Find where the given text appears and provide that cell's center as (x, y) coordinate. 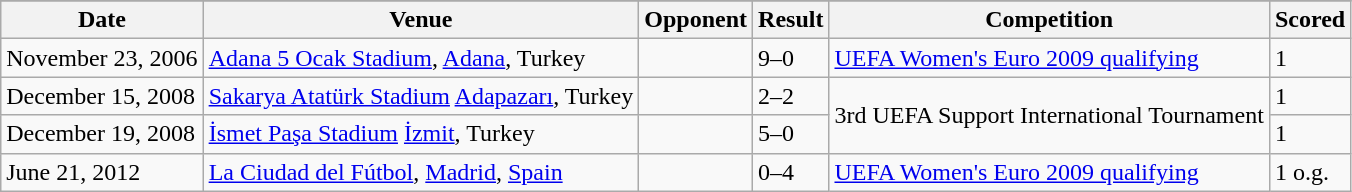
Sakarya Atatürk Stadium Adapazarı, Turkey (421, 96)
Result (791, 20)
Adana 5 Ocak Stadium, Adana, Turkey (421, 58)
9–0 (791, 58)
Opponent (696, 20)
November 23, 2006 (102, 58)
İsmet Paşa Stadium İzmit, Turkey (421, 134)
3rd UEFA Support International Tournament (1049, 115)
Competition (1049, 20)
December 15, 2008 (102, 96)
2–2 (791, 96)
Date (102, 20)
0–4 (791, 172)
December 19, 2008 (102, 134)
1 o.g. (1310, 172)
5–0 (791, 134)
La Ciudad del Fútbol, Madrid, Spain (421, 172)
Scored (1310, 20)
Venue (421, 20)
June 21, 2012 (102, 172)
